Identify which cell holds the provided text, then report its [x, y] central coordinate. 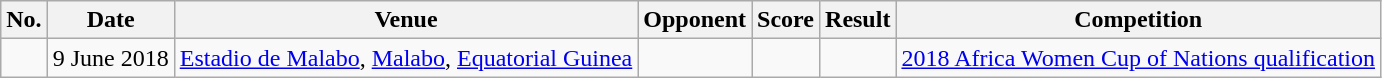
Date [110, 20]
2018 Africa Women Cup of Nations qualification [1138, 58]
Opponent [695, 20]
Competition [1138, 20]
Result [858, 20]
No. [24, 20]
9 June 2018 [110, 58]
Estadio de Malabo, Malabo, Equatorial Guinea [406, 58]
Score [786, 20]
Venue [406, 20]
